Capture the cell that displays the provided text and extract its [x, y] central coordinate. 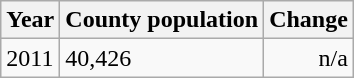
n/a [309, 58]
Year [30, 20]
Change [309, 20]
County population [162, 20]
2011 [30, 58]
40,426 [162, 58]
